Return the (X, Y) coordinate for the center point of the cell that contains the specified text.  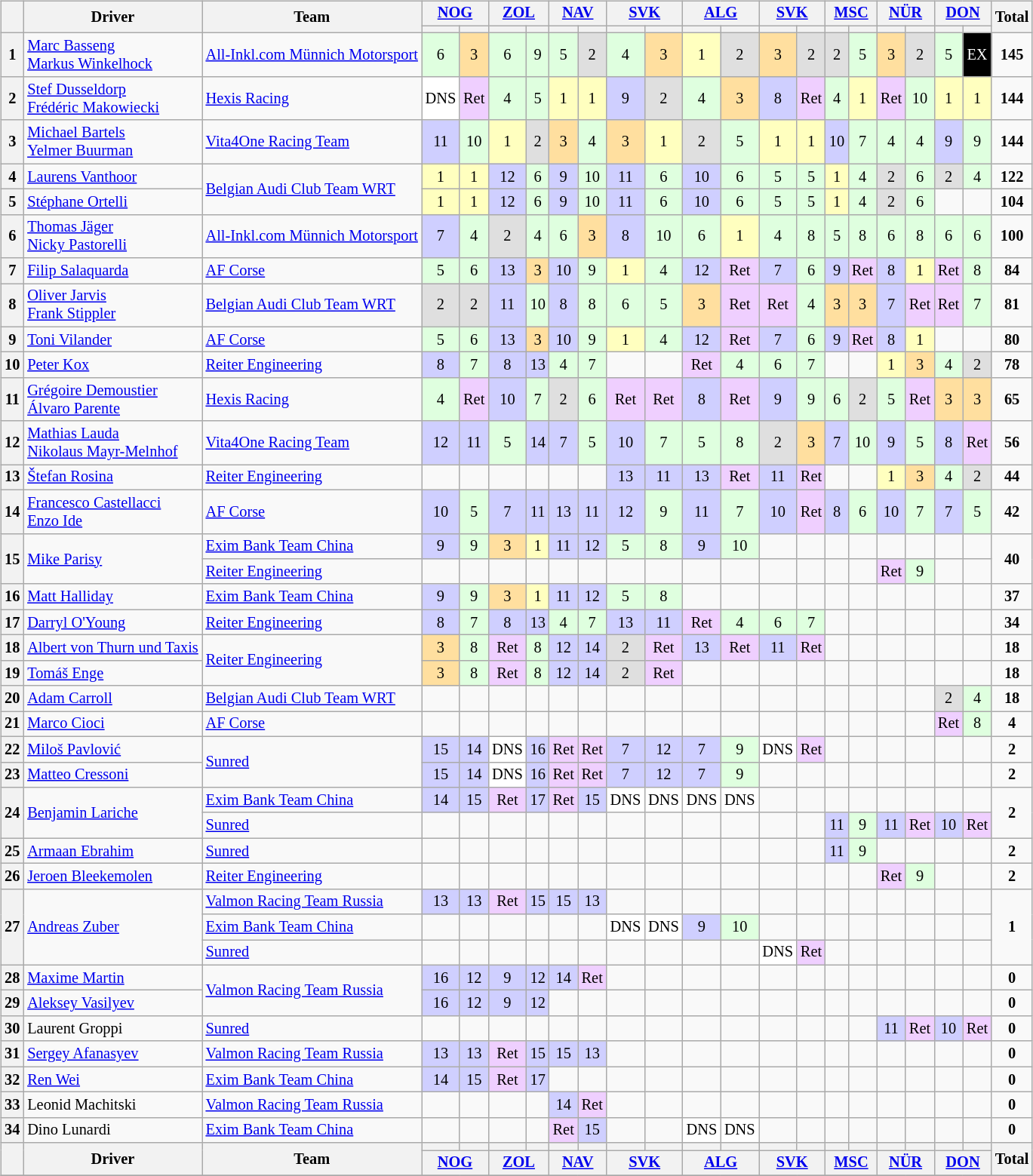
44 (1012, 477)
Filip Salaquarda (112, 271)
Thomas Jäger Nicky Pastorelli (112, 236)
Grégoire Demoustier Álvaro Parente (112, 400)
Maxime Martin (112, 978)
Matteo Cressoni (112, 775)
Aleksey Vasilyev (112, 1003)
37 (1012, 597)
29 (12, 1003)
81 (1012, 306)
Adam Carroll (112, 699)
56 (1012, 443)
104 (1012, 202)
Laurens Vanthoor (112, 177)
Darryl O'Young (112, 622)
25 (12, 851)
24 (12, 813)
Peter Kox (112, 365)
Michael Bartels Yelmer Buurman (112, 142)
Štefan Rosina (112, 477)
23 (12, 775)
65 (1012, 400)
Stéphane Ortelli (112, 202)
Mike Parisy (112, 558)
Tomáš Enge (112, 673)
21 (12, 724)
Oliver Jarvis Frank Stippler (112, 306)
19 (12, 673)
100 (1012, 236)
Laurent Groppi (112, 1029)
20 (12, 699)
32 (12, 1079)
Stef Dusseldorp Frédéric Makowiecki (112, 99)
Toni Vilander (112, 339)
Sergey Afanasyev (112, 1054)
30 (12, 1029)
84 (1012, 271)
Mathias Lauda Nikolaus Mayr-Melnhof (112, 443)
Francesco Castellacci Enzo Ide (112, 511)
Matt Halliday (112, 597)
22 (12, 749)
122 (1012, 177)
33 (12, 1105)
40 (1012, 558)
Andreas Zuber (112, 926)
Albert von Thurn und Taxis (112, 648)
26 (12, 877)
Ren Wei (112, 1079)
Leonid Machitski (112, 1105)
EX (977, 55)
42 (1012, 511)
Dino Lunardi (112, 1130)
Benjamin Lariche (112, 813)
78 (1012, 365)
Marc Basseng Markus Winkelhock (112, 55)
145 (1012, 55)
27 (12, 926)
80 (1012, 339)
Armaan Ebrahim (112, 851)
31 (12, 1054)
Miloš Pavlović (112, 749)
Marco Cioci (112, 724)
Jeroen Bleekemolen (112, 877)
28 (12, 978)
